Pinpoint the cell where the given text exists, returning its [X, Y] midpoint coordinate. 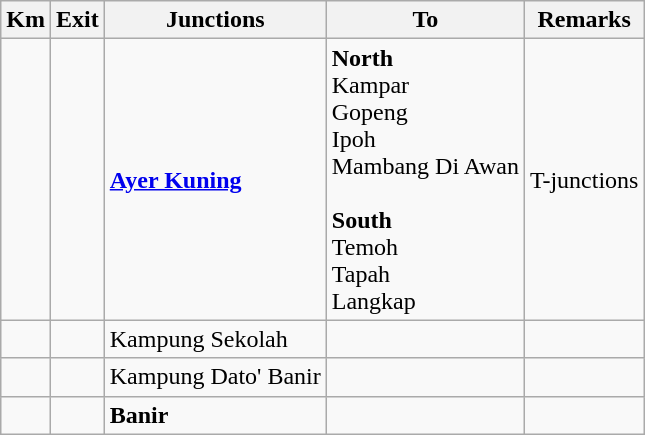
Remarks [584, 20]
T-junctions [584, 180]
Kampung Dato' Banir [215, 377]
North Kampar Gopeng Ipoh Mambang Di AwanSouth Temoh Tapah Langkap [425, 180]
To [425, 20]
Km [26, 20]
Banir [215, 415]
Junctions [215, 20]
Kampung Sekolah [215, 339]
Exit [77, 20]
Ayer Kuning [215, 180]
